Scan for the cell matching the given text and deliver its [x, y] coordinate at center. 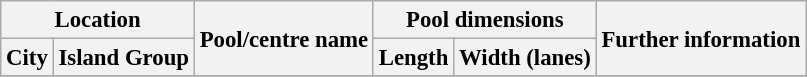
Further information [701, 38]
Island Group [124, 58]
Width (lanes) [525, 58]
Location [98, 20]
Length [413, 58]
City [27, 58]
Pool/centre name [284, 38]
Pool dimensions [484, 20]
